Scan for the cell matching the given text and deliver its (X, Y) coordinate at center. 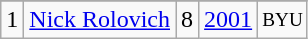
2001 (228, 20)
1 (12, 20)
Nick Rolovich (100, 20)
8 (188, 20)
BYU (283, 20)
